Find where the given text appears and provide that cell's center as [X, Y] coordinate. 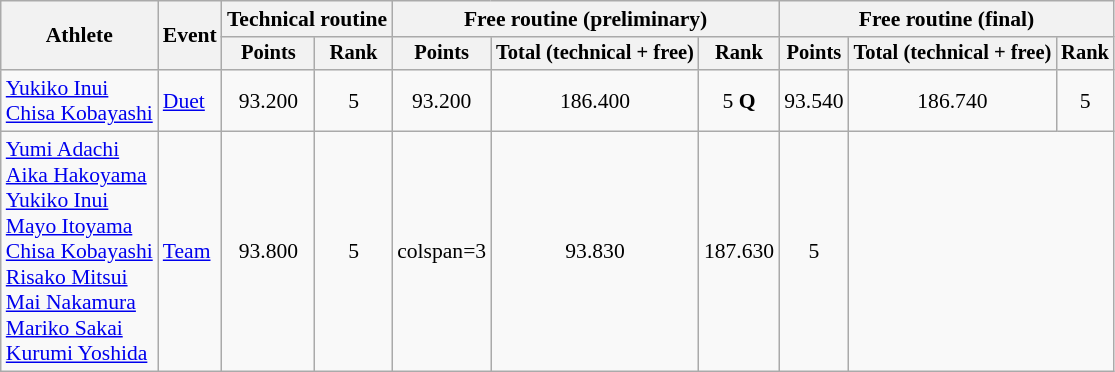
93.540 [814, 100]
Free routine (preliminary) [586, 19]
186.740 [953, 100]
Event [190, 36]
Athlete [80, 36]
186.400 [595, 100]
93.830 [595, 252]
Yukiko InuiChisa Kobayashi [80, 100]
Free routine (final) [946, 19]
Duet [190, 100]
Yumi AdachiAika HakoyamaYukiko InuiMayo ItoyamaChisa KobayashiRisako MitsuiMai NakamuraMariko SakaiKurumi Yoshida [80, 252]
187.630 [739, 252]
Technical routine [307, 19]
5 Q [739, 100]
Team [190, 252]
colspan=3 [442, 252]
93.800 [268, 252]
